For the text-containing cell, return its midpoint in [x, y] coordinate format. 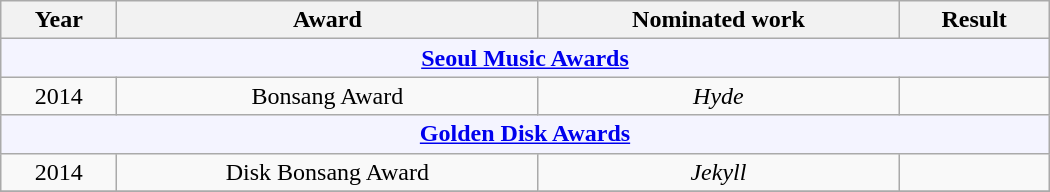
Nominated work [718, 20]
Result [974, 20]
Award [328, 20]
Hyde [718, 96]
Year [59, 20]
Golden Disk Awards [525, 134]
Disk Bonsang Award [328, 172]
Bonsang Award [328, 96]
Seoul Music Awards [525, 58]
Jekyll [718, 172]
